Output the (X, Y) coordinate of the center of the cell containing the given text.  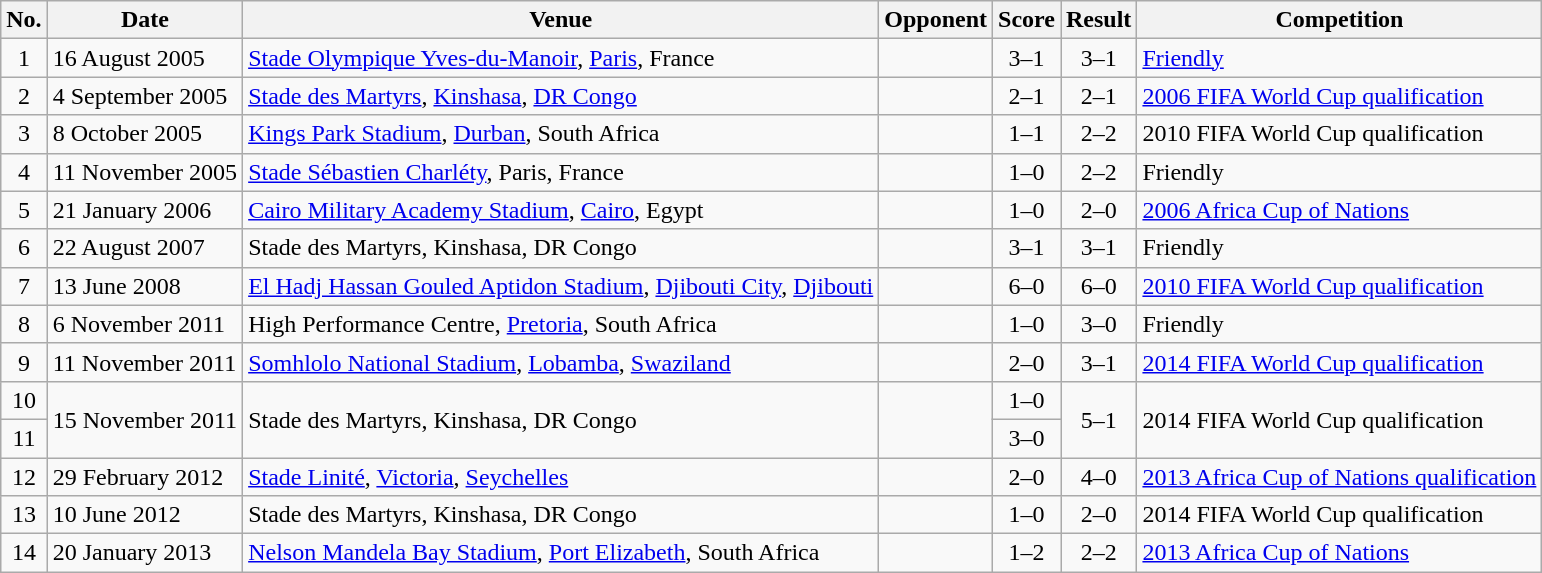
2013 Africa Cup of Nations (1340, 553)
1–1 (1027, 134)
20 January 2013 (144, 553)
2006 FIFA World Cup qualification (1340, 96)
3 (24, 134)
4–0 (1098, 477)
1–2 (1027, 553)
Nelson Mandela Bay Stadium, Port Elizabeth, South Africa (561, 553)
16 August 2005 (144, 58)
4 (24, 172)
Score (1027, 20)
El Hadj Hassan Gouled Aptidon Stadium, Djibouti City, Djibouti (561, 286)
21 January 2006 (144, 210)
12 (24, 477)
22 August 2007 (144, 248)
Result (1098, 20)
5 (24, 210)
Opponent (936, 20)
4 September 2005 (144, 96)
Somhlolo National Stadium, Lobamba, Swaziland (561, 362)
29 February 2012 (144, 477)
7 (24, 286)
Cairo Military Academy Stadium, Cairo, Egypt (561, 210)
Stade Olympique Yves-du-Manoir, Paris, France (561, 58)
13 (24, 515)
1 (24, 58)
Stade Linité, Victoria, Seychelles (561, 477)
11 November 2011 (144, 362)
2013 Africa Cup of Nations qualification (1340, 477)
8 (24, 324)
Date (144, 20)
No. (24, 20)
2006 Africa Cup of Nations (1340, 210)
6 (24, 248)
14 (24, 553)
5–1 (1098, 419)
11 November 2005 (144, 172)
Stade Sébastien Charléty, Paris, France (561, 172)
11 (24, 438)
8 October 2005 (144, 134)
10 June 2012 (144, 515)
Competition (1340, 20)
10 (24, 400)
15 November 2011 (144, 419)
13 June 2008 (144, 286)
2 (24, 96)
High Performance Centre, Pretoria, South Africa (561, 324)
Kings Park Stadium, Durban, South Africa (561, 134)
Venue (561, 20)
6 November 2011 (144, 324)
9 (24, 362)
